Return the [x, y] coordinate for the center point of the cell that contains the specified text.  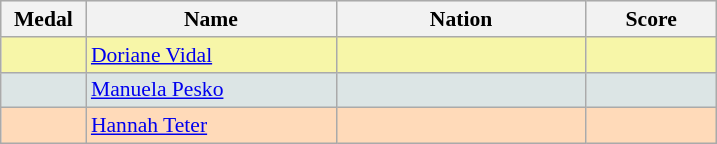
Manuela Pesko [211, 90]
Medal [44, 19]
Nation [461, 19]
Doriane Vidal [211, 55]
Name [211, 19]
Score [651, 19]
Hannah Teter [211, 126]
